Provide the [x, y] coordinate of the cell's center where the given text is located.  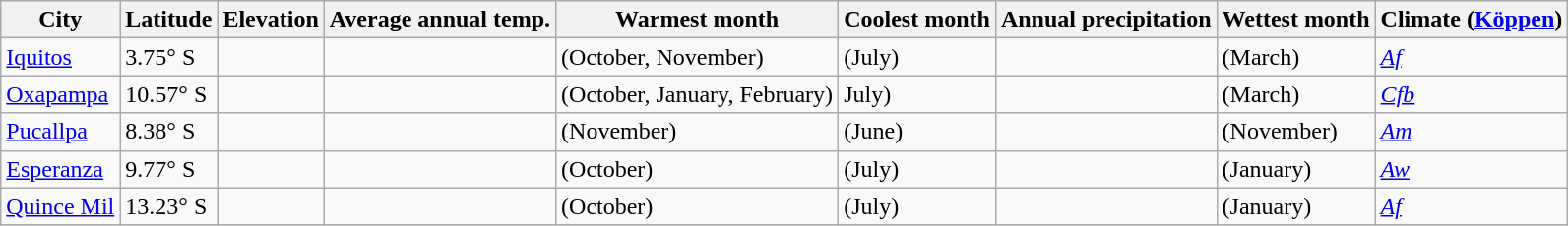
Annual precipitation [1106, 20]
Am [1472, 132]
Warmest month [697, 20]
Average annual temp. [439, 20]
Latitude [169, 20]
Coolest month [917, 20]
8.38° S [169, 132]
3.75° S [169, 57]
Wettest month [1295, 20]
Esperanza [61, 169]
Pucallpa [61, 132]
Climate (Köppen) [1472, 20]
10.57° S [169, 94]
Cfb [1472, 94]
July) [917, 94]
Elevation [271, 20]
(June) [917, 132]
13.23° S [169, 206]
Oxapampa [61, 94]
9.77° S [169, 169]
(October, November) [697, 57]
Iquitos [61, 57]
City [61, 20]
(October, January, February) [697, 94]
Quince Mil [61, 206]
Aw [1472, 169]
